Return (X, Y) of the center of cell containing provided text 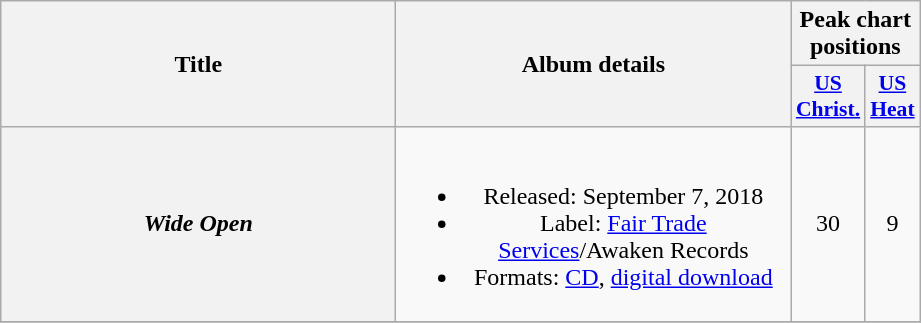
USChrist. (828, 96)
USHeat (892, 96)
Released: September 7, 2018Label: Fair Trade Services/Awaken RecordsFormats: CD, digital download (594, 224)
Album details (594, 64)
Title (198, 64)
30 (828, 224)
Wide Open (198, 224)
9 (892, 224)
Peak chart positions (856, 34)
